From the cell containing the given text, extract its center point as (x, y) coordinate. 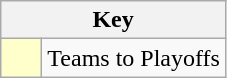
Teams to Playoffs (134, 58)
Key (114, 20)
